Identify which cell holds the provided text, then report its [X, Y] central coordinate. 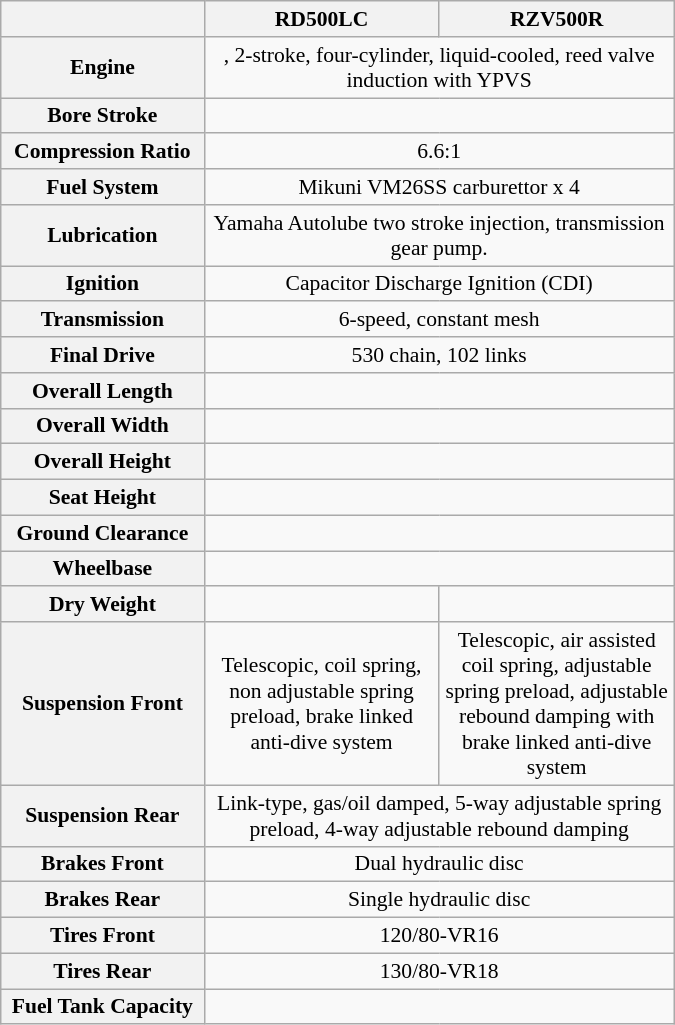
Brakes Rear [102, 900]
Ground Clearance [102, 533]
Seat Height [102, 498]
Yamaha Autolube two stroke injection, transmission gear pump. [439, 236]
Transmission [102, 320]
Compression Ratio [102, 152]
6-speed, constant mesh [439, 320]
Mikuni VM26SS carburettor x 4 [439, 187]
Overall Length [102, 391]
Suspension Front [102, 704]
Link-type, gas/oil damped, 5-way adjustable spring preload, 4-way adjustable rebound damping [439, 816]
Fuel System [102, 187]
Bore Stroke [102, 116]
Engine [102, 68]
Overall Width [102, 426]
Tires Rear [102, 971]
Capacitor Discharge Ignition (CDI) [439, 284]
Brakes Front [102, 864]
Telescopic, air assisted coil spring, adjustable spring preload, adjustable rebound damping with brake linked anti-dive system [556, 704]
Overall Height [102, 462]
Dual hydraulic disc [439, 864]
530 chain, 102 links [439, 355]
Telescopic, coil spring, non adjustable spring preload, brake linked anti-dive system [322, 704]
130/80-VR18 [439, 971]
Dry Weight [102, 605]
Final Drive [102, 355]
Ignition [102, 284]
, 2-stroke, four-cylinder, liquid-cooled, reed valve induction with YPVS [439, 68]
Lubrication [102, 236]
Wheelbase [102, 569]
6.6:1 [439, 152]
Fuel Tank Capacity [102, 1007]
120/80-VR16 [439, 936]
Single hydraulic disc [439, 900]
Suspension Rear [102, 816]
Tires Front [102, 936]
RD500LC [322, 19]
RZV500R [556, 19]
